For the text-containing cell, return its midpoint in (x, y) coordinate format. 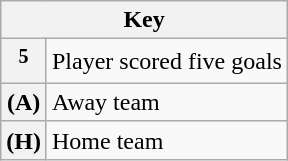
(H) (24, 140)
Away team (166, 102)
5 (24, 62)
Key (144, 20)
Player scored five goals (166, 62)
(A) (24, 102)
Home team (166, 140)
